Find where the given text appears and provide that cell's center as (X, Y) coordinate. 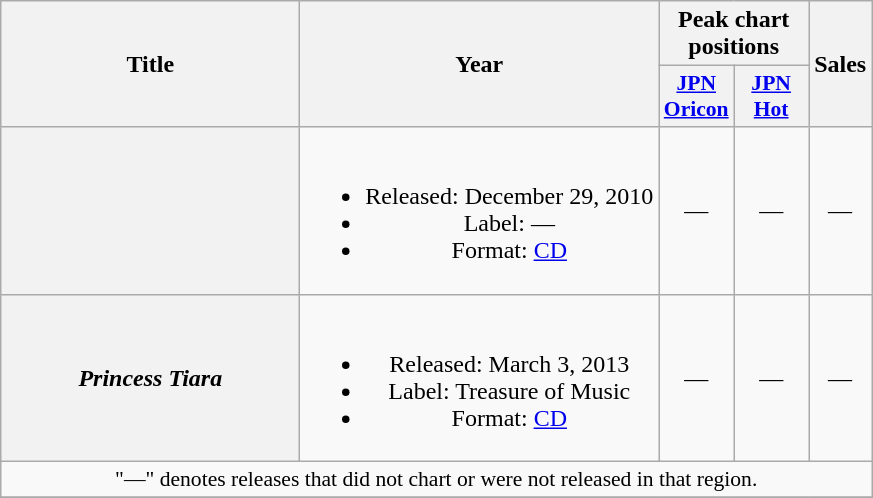
"—" denotes releases that did not chart or were not released in that region. (436, 479)
JPNOricon (696, 96)
Released: March 3, 2013Label: Treasure of MusicFormat: CD (480, 378)
Princess Tiara (150, 378)
Year (480, 64)
Released: December 29, 2010Label: —Format: CD (480, 210)
Title (150, 64)
Peak chart positions (734, 34)
Sales (840, 64)
JPNHot (772, 96)
